Pinpoint the cell where the given text exists, returning its (x, y) midpoint coordinate. 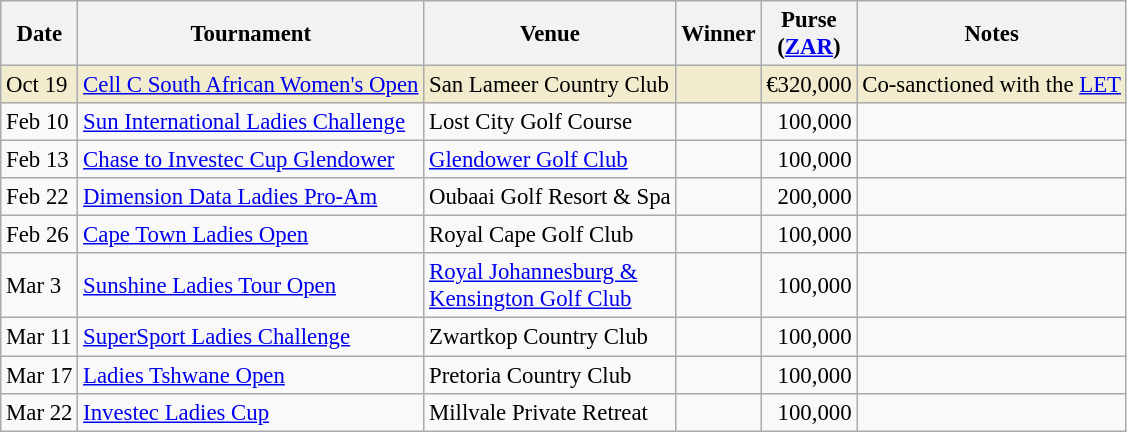
Venue (550, 34)
Feb 22 (40, 197)
Oct 19 (40, 85)
Feb 26 (40, 235)
200,000 (809, 197)
Ladies Tshwane Open (251, 375)
Cape Town Ladies Open (251, 235)
Dimension Data Ladies Pro-Am (251, 197)
Feb 10 (40, 122)
Cell C South African Women's Open (251, 85)
Mar 11 (40, 337)
Oubaai Golf Resort & Spa (550, 197)
Date (40, 34)
SuperSport Ladies Challenge (251, 337)
Sun International Ladies Challenge (251, 122)
€320,000 (809, 85)
Mar 3 (40, 286)
Pretoria Country Club (550, 375)
Investec Ladies Cup (251, 412)
Royal Johannesburg & Kensington Golf Club (550, 286)
Feb 13 (40, 160)
Sunshine Ladies Tour Open (251, 286)
Mar 22 (40, 412)
Tournament (251, 34)
Royal Cape Golf Club (550, 235)
Mar 17 (40, 375)
Co-sanctioned with the LET (992, 85)
Zwartkop Country Club (550, 337)
Millvale Private Retreat (550, 412)
Winner (718, 34)
Purse(ZAR) (809, 34)
San Lameer Country Club (550, 85)
Lost City Golf Course (550, 122)
Notes (992, 34)
Glendower Golf Club (550, 160)
Chase to Investec Cup Glendower (251, 160)
